Pinpoint the cell where the given text exists, returning its (X, Y) midpoint coordinate. 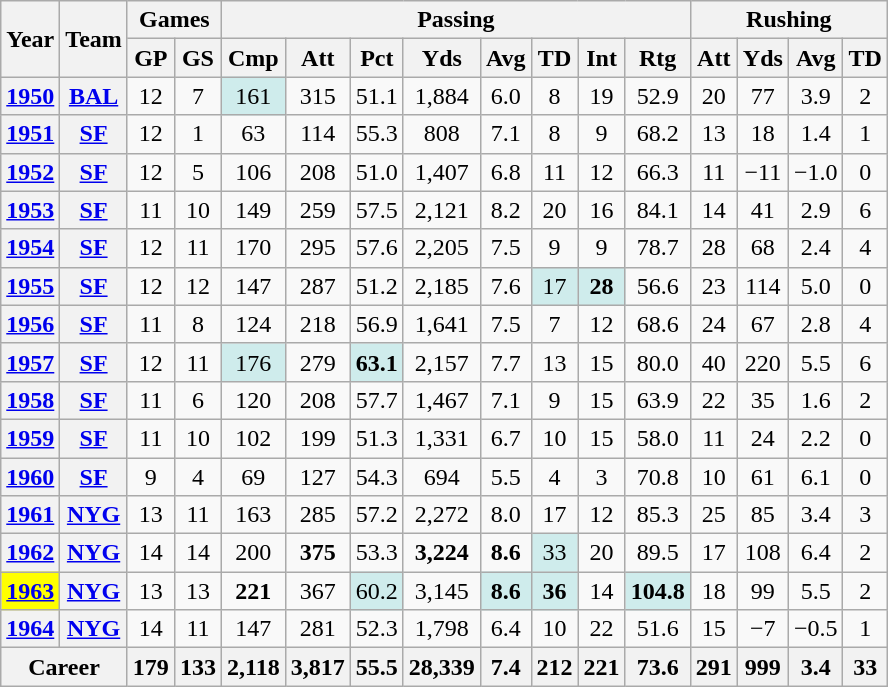
25 (714, 515)
BAL (94, 96)
2.8 (816, 324)
1957 (30, 362)
Games (174, 20)
57.7 (376, 400)
68.6 (658, 324)
149 (253, 210)
51.0 (376, 172)
1,467 (442, 400)
1960 (30, 477)
281 (318, 629)
68.2 (658, 134)
63.9 (658, 400)
124 (253, 324)
89.5 (658, 553)
287 (318, 286)
40 (714, 362)
1,331 (442, 438)
55.3 (376, 134)
66.3 (658, 172)
Int (602, 58)
80.0 (658, 362)
57.5 (376, 210)
133 (198, 667)
295 (318, 248)
8.2 (506, 210)
84.1 (658, 210)
−1.0 (816, 172)
1,641 (442, 324)
179 (150, 667)
291 (714, 667)
1.4 (816, 134)
6.7 (506, 438)
1.6 (816, 400)
7.4 (506, 667)
19 (602, 96)
176 (253, 362)
78.7 (658, 248)
23 (714, 286)
170 (253, 248)
28,339 (442, 667)
2.9 (816, 210)
694 (442, 477)
58.0 (658, 438)
51.6 (658, 629)
Year (30, 39)
2,157 (442, 362)
Career (64, 667)
GP (150, 58)
315 (318, 96)
51.1 (376, 96)
5.0 (816, 286)
1951 (30, 134)
Rushing (788, 20)
57.6 (376, 248)
52.9 (658, 96)
35 (762, 400)
3.9 (816, 96)
1958 (30, 400)
54.3 (376, 477)
5 (198, 172)
2,185 (442, 286)
999 (762, 667)
68 (762, 248)
127 (318, 477)
36 (554, 591)
220 (762, 362)
GS (198, 58)
3,817 (318, 667)
8.0 (506, 515)
53.3 (376, 553)
200 (253, 553)
73.6 (658, 667)
2,272 (442, 515)
120 (253, 400)
55.5 (376, 667)
285 (318, 515)
161 (253, 96)
102 (253, 438)
6.0 (506, 96)
16 (602, 210)
77 (762, 96)
63 (253, 134)
61 (762, 477)
57.2 (376, 515)
1964 (30, 629)
99 (762, 591)
1955 (30, 286)
70.8 (658, 477)
52.3 (376, 629)
56.9 (376, 324)
1954 (30, 248)
104.8 (658, 591)
6.1 (816, 477)
808 (442, 134)
Cmp (253, 58)
85.3 (658, 515)
2.4 (816, 248)
56.6 (658, 286)
2,121 (442, 210)
2.2 (816, 438)
108 (762, 553)
279 (318, 362)
106 (253, 172)
−0.5 (816, 629)
6.8 (506, 172)
218 (318, 324)
Team (94, 39)
51.3 (376, 438)
67 (762, 324)
Pct (376, 58)
3,145 (442, 591)
Passing (456, 20)
1959 (30, 438)
41 (762, 210)
1,884 (442, 96)
3,224 (442, 553)
69 (253, 477)
Rtg (658, 58)
2,118 (253, 667)
259 (318, 210)
375 (318, 553)
63.1 (376, 362)
1950 (30, 96)
1961 (30, 515)
1,407 (442, 172)
7.6 (506, 286)
7.7 (506, 362)
60.2 (376, 591)
−7 (762, 629)
1956 (30, 324)
85 (762, 515)
199 (318, 438)
163 (253, 515)
−11 (762, 172)
2,205 (442, 248)
1962 (30, 553)
51.2 (376, 286)
1953 (30, 210)
1,798 (442, 629)
1952 (30, 172)
367 (318, 591)
1963 (30, 591)
212 (554, 667)
